Detect which cell encompasses the target text, then output its (X, Y) center coordinate. 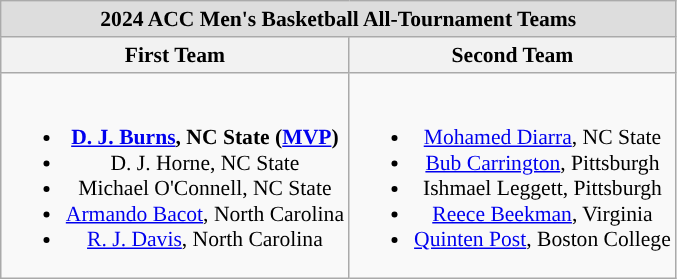
2024 ACC Men's Basketball All-Tournament Teams (338, 19)
Second Team (512, 55)
First Team (175, 55)
Mohamed Diarra, NC StateBub Carrington, PittsburghIshmael Leggett, PittsburghReece Beekman, VirginiaQuinten Post, Boston College (512, 175)
D. J. Burns, NC State (MVP)D. J. Horne, NC StateMichael O'Connell, NC StateArmando Bacot, North CarolinaR. J. Davis, North Carolina (175, 175)
